Scan for the cell matching the given text and deliver its [x, y] coordinate at center. 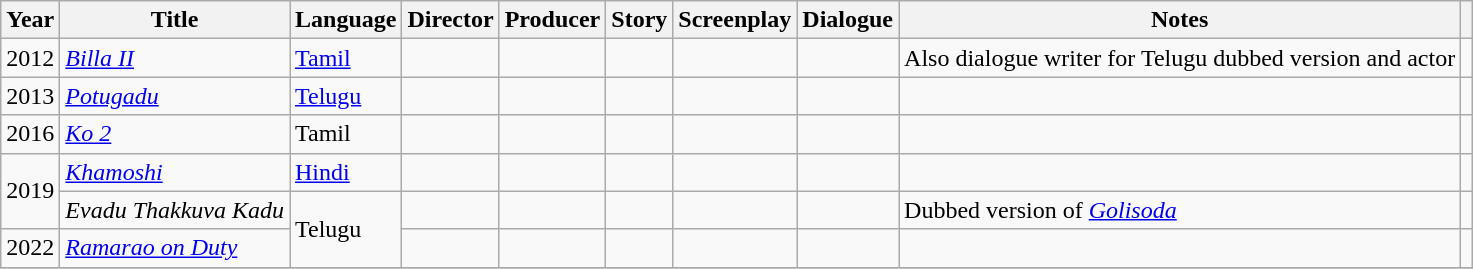
Potugadu [175, 96]
Hindi [346, 172]
Evadu Thakkuva Kadu [175, 210]
Dubbed version of Golisoda [1180, 210]
2019 [30, 191]
2012 [30, 58]
Ramarao on Duty [175, 248]
Story [640, 20]
Producer [552, 20]
2013 [30, 96]
2022 [30, 248]
Notes [1180, 20]
Director [450, 20]
Khamoshi [175, 172]
Year [30, 20]
Also dialogue writer for Telugu dubbed version and actor [1180, 58]
Language [346, 20]
Screenplay [735, 20]
2016 [30, 134]
Ko 2 [175, 134]
Dialogue [848, 20]
Title [175, 20]
Billa II [175, 58]
